Search for the cell housing the specified text and yield its (x, y) center coordinate. 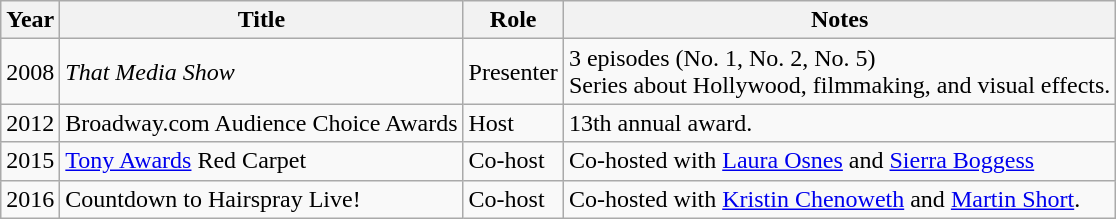
Notes (840, 20)
13th annual award. (840, 123)
3 episodes (No. 1, No. 2, No. 5)Series about Hollywood, filmmaking, and visual effects. (840, 72)
That Media Show (262, 72)
Presenter (513, 72)
2012 (30, 123)
Tony Awards Red Carpet (262, 161)
2008 (30, 72)
Host (513, 123)
Co-hosted with Kristin Chenoweth and Martin Short. (840, 199)
2016 (30, 199)
Year (30, 20)
Role (513, 20)
Co-hosted with Laura Osnes and Sierra Boggess (840, 161)
Title (262, 20)
2015 (30, 161)
Broadway.com Audience Choice Awards (262, 123)
Countdown to Hairspray Live! (262, 199)
